Provide the [x, y] coordinate of the cell's center where the given text is located.  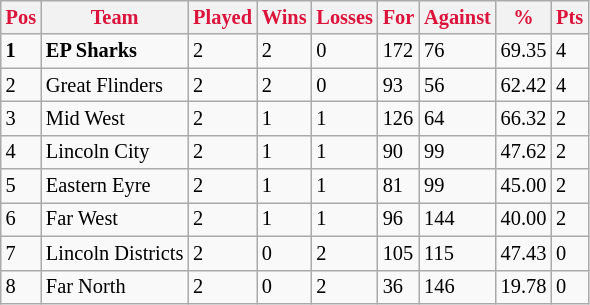
93 [398, 85]
19.78 [524, 287]
Pts [570, 17]
172 [398, 51]
47.62 [524, 152]
105 [398, 253]
47.43 [524, 253]
% [524, 17]
Losses [344, 17]
45.00 [524, 186]
Mid West [114, 118]
Pos [21, 17]
Played [222, 17]
Great Flinders [114, 85]
Against [458, 17]
66.32 [524, 118]
7 [21, 253]
8 [21, 287]
Lincoln Districts [114, 253]
96 [398, 219]
36 [398, 287]
144 [458, 219]
Eastern Eyre [114, 186]
3 [21, 118]
126 [398, 118]
EP Sharks [114, 51]
For [398, 17]
5 [21, 186]
Wins [284, 17]
90 [398, 152]
69.35 [524, 51]
146 [458, 287]
6 [21, 219]
64 [458, 118]
76 [458, 51]
56 [458, 85]
Lincoln City [114, 152]
40.00 [524, 219]
62.42 [524, 85]
81 [398, 186]
Team [114, 17]
Far West [114, 219]
Far North [114, 287]
115 [458, 253]
